Return the [x, y] coordinate for the center point of the cell that contains the specified text.  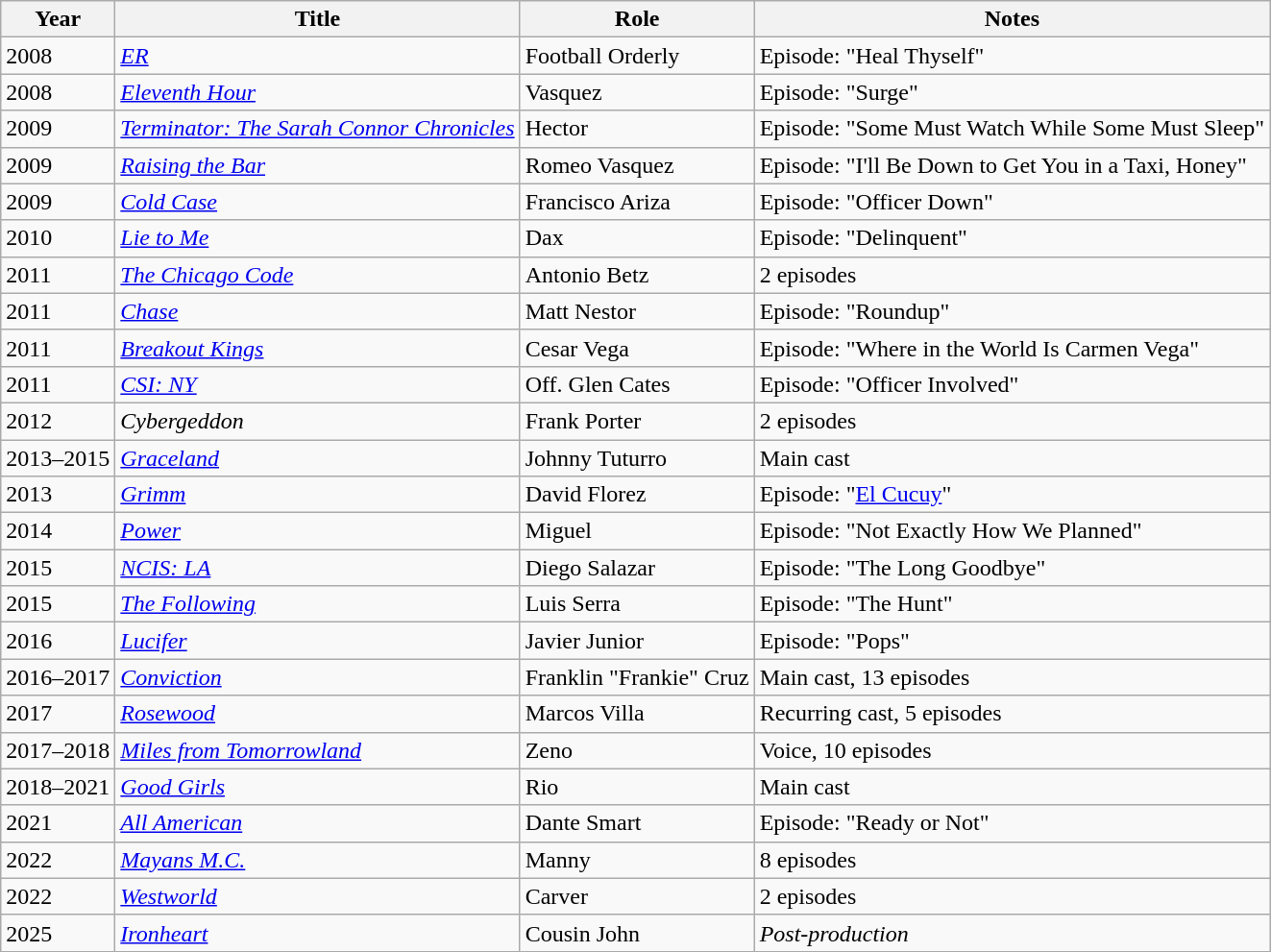
Cousin John [637, 933]
Episode: "Pops" [1012, 641]
Matt Nestor [637, 311]
Title [317, 19]
Episode: "Roundup" [1012, 311]
Off. Glen Cates [637, 384]
Recurring cast, 5 episodes [1012, 714]
Lucifer [317, 641]
Episode: "Some Must Watch While Some Must Sleep" [1012, 129]
Good Girls [317, 787]
Raising the Bar [317, 165]
Antonio Betz [637, 275]
Year [58, 19]
Episode: "The Long Goodbye" [1012, 568]
CSI: NY [317, 384]
The Chicago Code [317, 275]
Cesar Vega [637, 348]
Manny [637, 860]
NCIS: LA [317, 568]
2017–2018 [58, 750]
Episode: "Not Exactly How We Planned" [1012, 531]
Graceland [317, 458]
Power [317, 531]
Cold Case [317, 202]
Rio [637, 787]
2016–2017 [58, 677]
Javier Junior [637, 641]
Episode: "The Hunt" [1012, 604]
2014 [58, 531]
Luis Serra [637, 604]
Post-production [1012, 933]
Episode: "Delinquent" [1012, 238]
Mayans M.C. [317, 860]
Dax [637, 238]
Eleventh Hour [317, 92]
Voice, 10 episodes [1012, 750]
Rosewood [317, 714]
2021 [58, 823]
Breakout Kings [317, 348]
Frank Porter [637, 421]
Episode: "Officer Down" [1012, 202]
Miguel [637, 531]
Episode: "Ready or Not" [1012, 823]
Lie to Me [317, 238]
2010 [58, 238]
Football Orderly [637, 56]
2016 [58, 641]
Johnny Tuturro [637, 458]
Main cast, 13 episodes [1012, 677]
Episode: "El Cucuy" [1012, 495]
2013–2015 [58, 458]
2012 [58, 421]
Chase [317, 311]
Carver [637, 896]
Franklin "Frankie" Cruz [637, 677]
Hector [637, 129]
Diego Salazar [637, 568]
Episode: "Officer Involved" [1012, 384]
Role [637, 19]
2018–2021 [58, 787]
2025 [58, 933]
Conviction [317, 677]
2017 [58, 714]
Vasquez [637, 92]
All American [317, 823]
David Florez [637, 495]
Terminator: The Sarah Connor Chronicles [317, 129]
2013 [58, 495]
Episode: "Where in the World Is Carmen Vega" [1012, 348]
Ironheart [317, 933]
Miles from Tomorrowland [317, 750]
Notes [1012, 19]
Grimm [317, 495]
Francisco Ariza [637, 202]
Dante Smart [637, 823]
Episode: "Heal Thyself" [1012, 56]
Episode: "Surge" [1012, 92]
ER [317, 56]
8 episodes [1012, 860]
The Following [317, 604]
Marcos Villa [637, 714]
Romeo Vasquez [637, 165]
Cybergeddon [317, 421]
Zeno [637, 750]
Westworld [317, 896]
Episode: "I'll Be Down to Get You in a Taxi, Honey" [1012, 165]
